Provide the [x, y] coordinate of the cell's center where the given text is located.  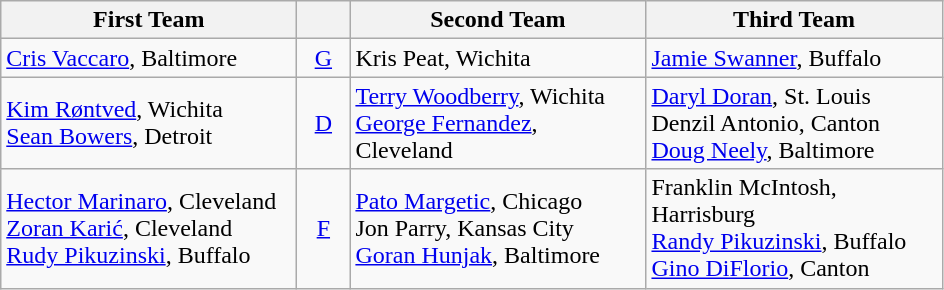
Terry Woodberry, WichitaGeorge Fernandez, Cleveland [498, 123]
Hector Marinaro, ClevelandZoran Karić, ClevelandRudy Pikuzinski, Buffalo [149, 228]
Franklin McIntosh, HarrisburgRandy Pikuzinski, BuffaloGino DiFlorio, Canton [794, 228]
Third Team [794, 20]
Kris Peat, Wichita [498, 58]
Kim Røntved, WichitaSean Bowers, Detroit [149, 123]
Second Team [498, 20]
F [324, 228]
Cris Vaccaro, Baltimore [149, 58]
Daryl Doran, St. LouisDenzil Antonio, CantonDoug Neely, Baltimore [794, 123]
First Team [149, 20]
G [324, 58]
D [324, 123]
Jamie Swanner, Buffalo [794, 58]
Pato Margetic, ChicagoJon Parry, Kansas CityGoran Hunjak, Baltimore [498, 228]
